Identify which cell holds the provided text, then report its (X, Y) central coordinate. 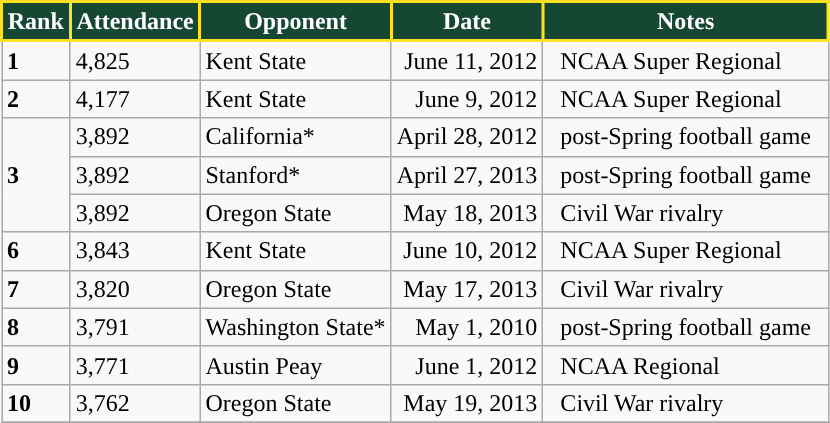
May 17, 2013 (467, 289)
NCAA Regional (686, 365)
1 (36, 60)
2 (36, 99)
June 11, 2012 (467, 60)
Attendance (135, 22)
3 (36, 175)
Date (467, 22)
June 10, 2012 (467, 251)
May 19, 2013 (467, 403)
April 27, 2013 (467, 175)
9 (36, 365)
3,820 (135, 289)
May 18, 2013 (467, 213)
Washington State* (296, 327)
8 (36, 327)
3,843 (135, 251)
June 9, 2012 (467, 99)
April 28, 2012 (467, 137)
3,791 (135, 327)
Stanford* (296, 175)
3,771 (135, 365)
3,762 (135, 403)
4,825 (135, 60)
10 (36, 403)
Notes (686, 22)
Austin Peay (296, 365)
4,177 (135, 99)
7 (36, 289)
Opponent (296, 22)
June 1, 2012 (467, 365)
May 1, 2010 (467, 327)
Rank (36, 22)
6 (36, 251)
California* (296, 137)
